From the cell containing the given text, extract its center point as [X, Y] coordinate. 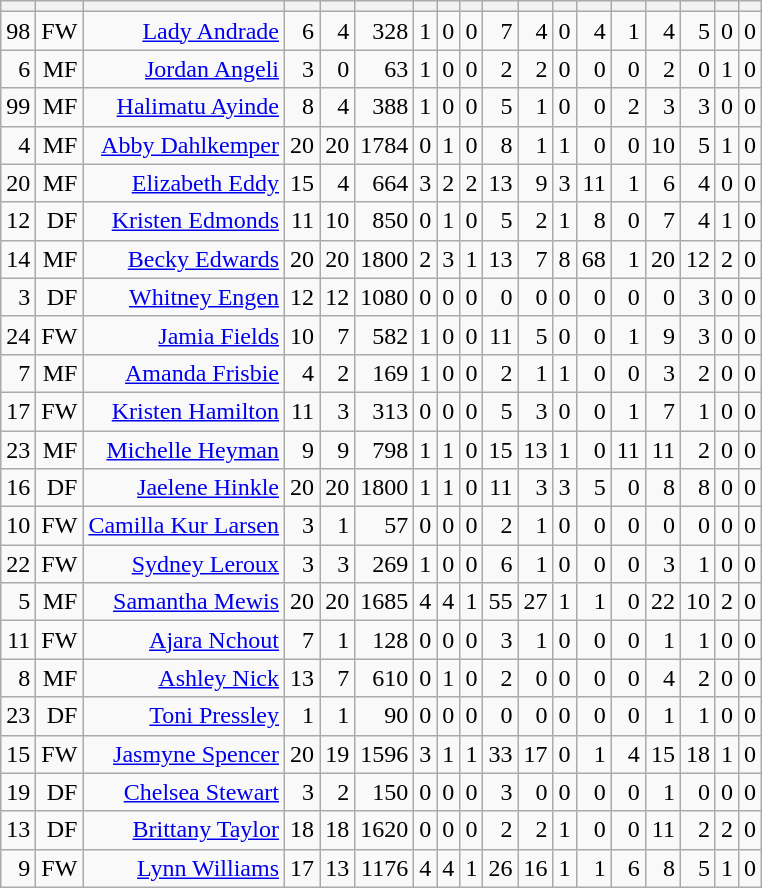
Jasmyne Spencer [184, 754]
68 [594, 259]
90 [384, 716]
26 [500, 868]
150 [384, 792]
14 [18, 259]
Becky Edwards [184, 259]
55 [500, 602]
1080 [384, 297]
99 [18, 107]
Samantha Mewis [184, 602]
Jordan Angeli [184, 69]
63 [384, 69]
Ajara Nchout [184, 640]
Halimatu Ayinde [184, 107]
664 [384, 183]
Abby Dahlkemper [184, 145]
Chelsea Stewart [184, 792]
Camilla Kur Larsen [184, 526]
Elizabeth Eddy [184, 183]
269 [384, 564]
Kristen Edmonds [184, 221]
Sydney Leroux [184, 564]
798 [384, 449]
Lynn Williams [184, 868]
Kristen Hamilton [184, 411]
57 [384, 526]
Lady Andrade [184, 31]
1596 [384, 754]
33 [500, 754]
388 [384, 107]
Whitney Engen [184, 297]
Jaelene Hinkle [184, 488]
1176 [384, 868]
Toni Pressley [184, 716]
98 [18, 31]
1784 [384, 145]
Jamia Fields [184, 335]
Michelle Heyman [184, 449]
169 [384, 373]
610 [384, 678]
128 [384, 640]
Amanda Frisbie [184, 373]
1620 [384, 830]
582 [384, 335]
27 [536, 602]
313 [384, 411]
Ashley Nick [184, 678]
Brittany Taylor [184, 830]
1685 [384, 602]
328 [384, 31]
24 [18, 335]
850 [384, 221]
